Pinpoint the cell where the given text exists, returning its (X, Y) midpoint coordinate. 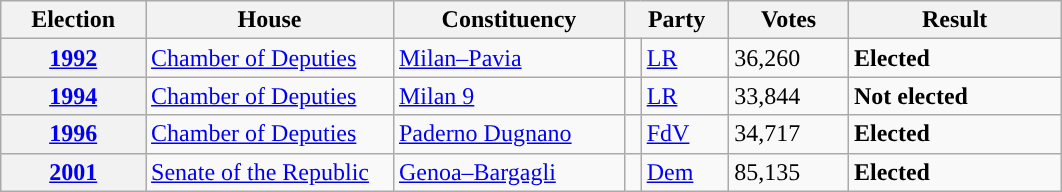
34,717 (789, 134)
Party (676, 20)
Dem (685, 172)
36,260 (789, 58)
1992 (74, 58)
Result (954, 20)
FdV (685, 134)
2001 (74, 172)
Genoa–Bargagli (508, 172)
Constituency (508, 20)
Senate of the Republic (270, 172)
House (270, 20)
1996 (74, 134)
1994 (74, 96)
Not elected (954, 96)
Milan 9 (508, 96)
33,844 (789, 96)
Election (74, 20)
85,135 (789, 172)
Votes (789, 20)
Paderno Dugnano (508, 134)
Milan–Pavia (508, 58)
